Detect which cell encompasses the target text, then output its (x, y) center coordinate. 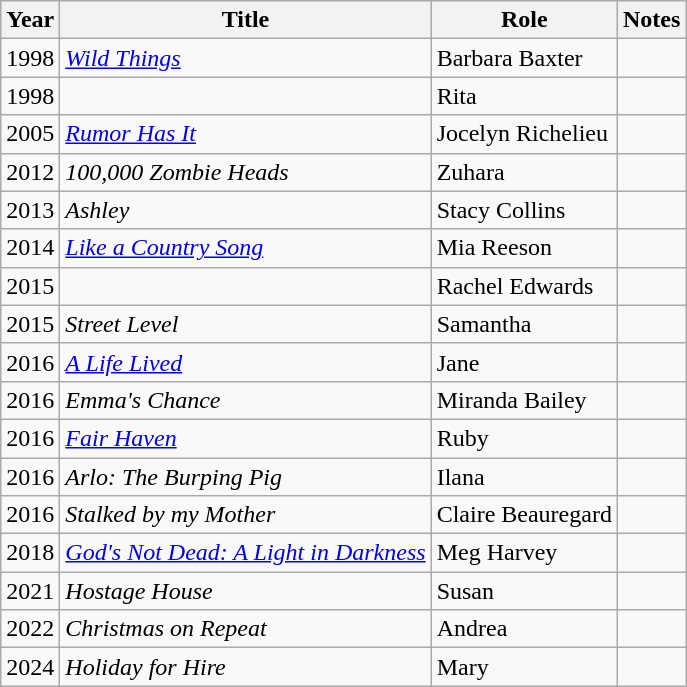
Ilana (524, 477)
Like a Country Song (246, 248)
Ruby (524, 438)
Wild Things (246, 58)
Notes (651, 20)
2021 (30, 591)
Barbara Baxter (524, 58)
Rachel Edwards (524, 286)
Susan (524, 591)
Samantha (524, 324)
Street Level (246, 324)
2018 (30, 553)
Stacy Collins (524, 210)
Miranda Bailey (524, 400)
Hostage House (246, 591)
Rita (524, 96)
2022 (30, 629)
100,000 Zombie Heads (246, 172)
Rumor Has It (246, 134)
Ashley (246, 210)
Mary (524, 667)
Mia Reeson (524, 248)
Emma's Chance (246, 400)
Jocelyn Richelieu (524, 134)
Arlo: The Burping Pig (246, 477)
Jane (524, 362)
Christmas on Repeat (246, 629)
2013 (30, 210)
2005 (30, 134)
2024 (30, 667)
Year (30, 20)
Claire Beauregard (524, 515)
God's Not Dead: A Light in Darkness (246, 553)
2014 (30, 248)
Stalked by my Mother (246, 515)
Meg Harvey (524, 553)
Holiday for Hire (246, 667)
A Life Lived (246, 362)
Andrea (524, 629)
Zuhara (524, 172)
Title (246, 20)
Fair Haven (246, 438)
2012 (30, 172)
Role (524, 20)
